Return [x, y] of the center of cell containing provided text 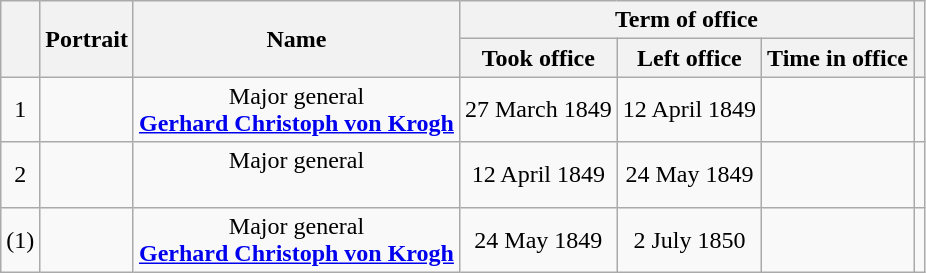
Term of office [686, 20]
Took office [538, 58]
Left office [689, 58]
Major general [296, 174]
(1) [20, 240]
Name [296, 39]
1 [20, 110]
2 July 1850 [689, 240]
2 [20, 174]
Portrait [87, 39]
Time in office [838, 58]
27 March 1849 [538, 110]
